For the text-containing cell, return its midpoint in (x, y) coordinate format. 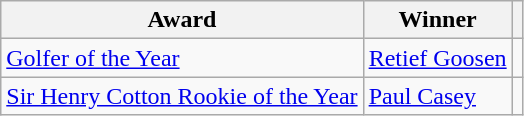
Sir Henry Cotton Rookie of the Year (182, 96)
Golfer of the Year (182, 58)
Retief Goosen (438, 58)
Award (182, 20)
Paul Casey (438, 96)
Winner (438, 20)
